Detect which cell encompasses the target text, then output its (X, Y) center coordinate. 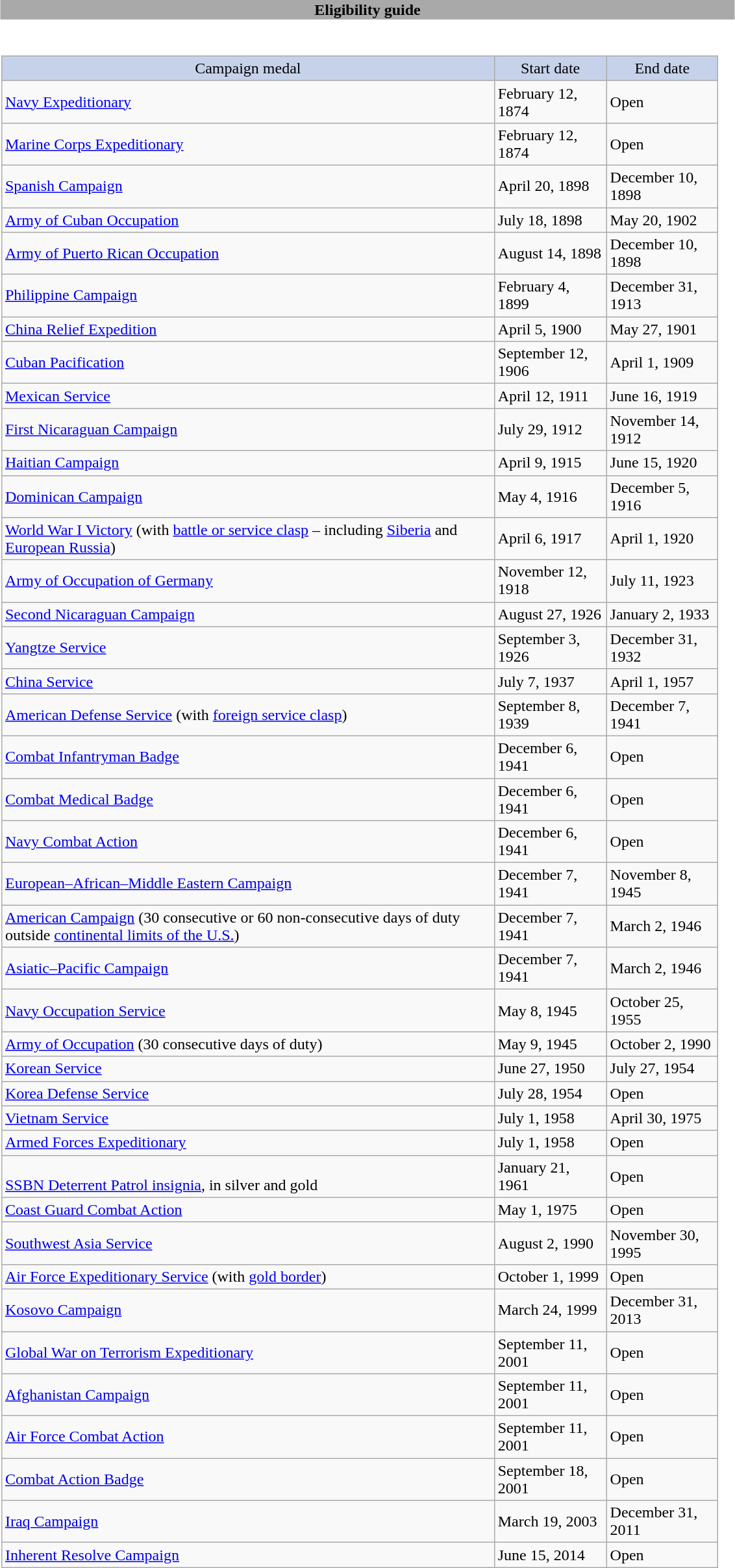
Armed Forces Expeditionary (248, 1143)
Afghanistan Campaign (248, 1395)
Navy Occupation Service (248, 1010)
American Campaign (30 consecutive or 60 non-consecutive days of duty outside continental limits of the U.S.) (248, 926)
November 8, 1945 (662, 884)
July 18, 1898 (551, 220)
September 3, 1926 (551, 648)
Army of Occupation of Germany (248, 580)
Army of Cuban Occupation (248, 220)
World War I Victory (with battle or service clasp – including Siberia and European Russia) (248, 539)
Korea Defense Service (248, 1093)
Dominican Campaign (248, 496)
December 31, 2011 (662, 1522)
Combat Medical Badge (248, 799)
Coast Guard Combat Action (248, 1210)
Air Force Expeditionary Service (with gold border) (248, 1276)
January 2, 1933 (662, 614)
Southwest Asia Service (248, 1243)
Cuban Pacification (248, 362)
Mexican Service (248, 396)
March 24, 1999 (551, 1310)
Combat Infantryman Badge (248, 757)
SSBN Deterrent Patrol insignia, in silver and gold (248, 1176)
Campaign medal (248, 68)
April 30, 1975 (662, 1118)
Asiatic–Pacific Campaign (248, 969)
Second Nicaraguan Campaign (248, 614)
December 31, 1913 (662, 296)
April 9, 1915 (551, 463)
July 28, 1954 (551, 1093)
Kosovo Campaign (248, 1310)
June 16, 1919 (662, 396)
Combat Action Badge (248, 1479)
Philippine Campaign (248, 296)
December 5, 1916 (662, 496)
June 27, 1950 (551, 1069)
Army of Occupation (30 consecutive days of duty) (248, 1044)
October 2, 1990 (662, 1044)
China Relief Expedition (248, 329)
December 31, 2013 (662, 1310)
May 27, 1901 (662, 329)
May 9, 1945 (551, 1044)
May 1, 1975 (551, 1210)
September 12, 1906 (551, 362)
June 15, 1920 (662, 463)
Global War on Terrorism Expeditionary (248, 1352)
Yangtze Service (248, 648)
April 12, 1911 (551, 396)
March 19, 2003 (551, 1522)
American Defense Service (with foreign service clasp) (248, 714)
Spanish Campaign (248, 186)
August 27, 1926 (551, 614)
August 14, 1898 (551, 253)
July 27, 1954 (662, 1069)
Eligibility guide (367, 10)
August 2, 1990 (551, 1243)
May 20, 1902 (662, 220)
April 6, 1917 (551, 539)
May 8, 1945 (551, 1010)
China Service (248, 681)
February 4, 1899 (551, 296)
April 1, 1920 (662, 539)
Start date (551, 68)
May 4, 1916 (551, 496)
Air Force Combat Action (248, 1437)
September 8, 1939 (551, 714)
Iraq Campaign (248, 1522)
November 12, 1918 (551, 580)
June 15, 2014 (551, 1555)
April 1, 1909 (662, 362)
Navy Expeditionary (248, 101)
European–African–Middle Eastern Campaign (248, 884)
Army of Puerto Rican Occupation (248, 253)
December 31, 1932 (662, 648)
July 7, 1937 (551, 681)
April 1, 1957 (662, 681)
End date (662, 68)
July 29, 1912 (551, 430)
April 5, 1900 (551, 329)
First Nicaraguan Campaign (248, 430)
October 25, 1955 (662, 1010)
Korean Service (248, 1069)
Haitian Campaign (248, 463)
July 11, 1923 (662, 580)
November 14, 1912 (662, 430)
Navy Combat Action (248, 841)
October 1, 1999 (551, 1276)
Vietnam Service (248, 1118)
Marine Corps Expeditionary (248, 144)
November 30, 1995 (662, 1243)
Inherent Resolve Campaign (248, 1555)
September 18, 2001 (551, 1479)
April 20, 1898 (551, 186)
January 21, 1961 (551, 1176)
